Extract the (X, Y) coordinate from the center of the cell holding the provided text.  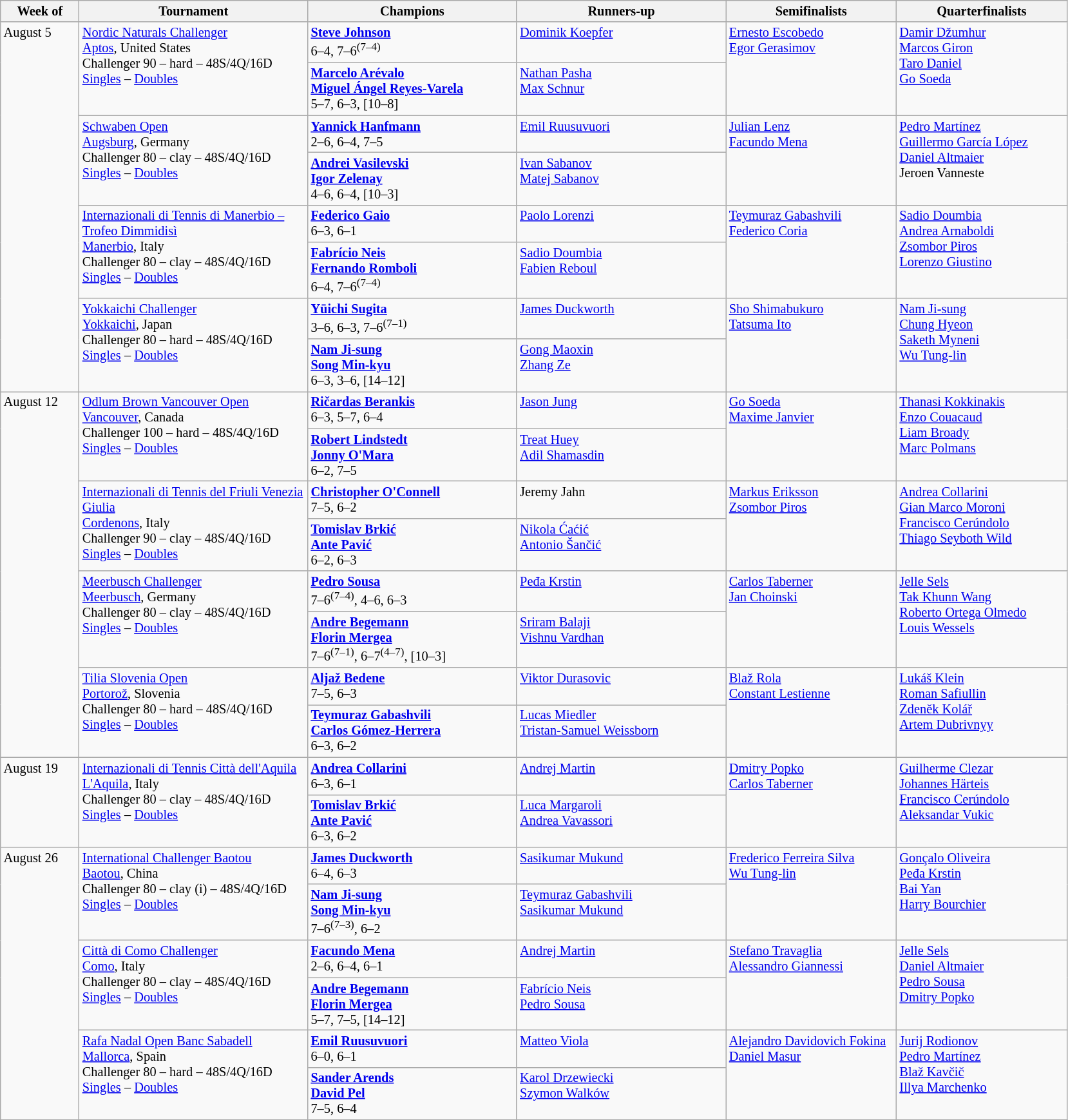
Yokkaichi ChallengerYokkaichi, Japan Challenger 80 – hard – 48S/4Q/16DSingles – Doubles (193, 345)
Aljaž Bedene7–5, 6–3 (412, 686)
Sadio Doumbia Fabien Reboul (621, 271)
Robert Lindstedt Jonny O'Mara6–2, 7–5 (412, 455)
Emil Ruusuvuori6–0, 6–1 (412, 1048)
Andre Begemann Florin Mergea7–6(7–1), 6–7(4–7), [10–3] (412, 639)
Blaž Rola Constant Lestienne (812, 713)
Julian Lenz Facundo Mena (812, 160)
Tournament (193, 11)
Semifinalists (812, 11)
International Challenger BaotouBaotou, China Challenger 80 – clay (i) – 48S/4Q/16DSingles – Doubles (193, 893)
Nathan Pasha Max Schnur (621, 89)
Treat Huey Adil Shamasdin (621, 455)
Tilia Slovenia OpenPortorož, Slovenia Challenger 80 – hard – 48S/4Q/16DSingles – Doubles (193, 713)
Yūichi Sugita3–6, 6–3, 7–6(7–1) (412, 318)
August 26 (40, 983)
Teymuraz Gabashvili Carlos Gómez-Herrera6–3, 6–2 (412, 731)
Steve Johnson6–4, 7–6(7–4) (412, 43)
Nam Ji-sung Song Min-kyu6–3, 3–6, [14–12] (412, 365)
Nam Ji-sung Chung Hyeon Saketh Myneni Wu Tung-lin (982, 345)
Nordic Naturals ChallengerAptos, United States Challenger 90 – hard – 48S/4Q/16DSingles – Doubles (193, 68)
Go Soeda Maxime Janvier (812, 436)
Internazionali di Tennis Città dell'AquilaL'Aquila, Italy Challenger 80 – clay – 48S/4Q/16DSingles – Doubles (193, 802)
Carlos Taberner Jan Choinski (812, 619)
Lucas Miedler Tristan-Samuel Weissborn (621, 731)
Pedro Sousa7–6(7–4), 4–6, 6–3 (412, 592)
Andrea Collarini6–3, 6–1 (412, 776)
Tomislav Brkić Ante Pavić6–3, 6–2 (412, 821)
Luca Margaroli Andrea Vavassori (621, 821)
Sho Shimabukuro Tatsuma Ito (812, 345)
Jelle Sels Daniel Altmaier Pedro Sousa Dmitry Popko (982, 985)
Facundo Mena2–6, 6–4, 6–1 (412, 959)
Champions (412, 11)
Lukáš Klein Roman Safiullin Zdeněk Kolář Artem Dubrivnyy (982, 713)
Runners-up (621, 11)
Christopher O'Connell7–5, 6–2 (412, 499)
Sriram Balaji Vishnu Vardhan (621, 639)
Fabrício Neis Fernando Romboli6–4, 7–6(7–4) (412, 271)
Emil Ruusuvuori (621, 134)
Pedro Martínez Guillermo García López Daniel Altmaier Jeroen Vanneste (982, 160)
Marcelo Arévalo Miguel Ángel Reyes-Varela5–7, 6–3, [10–8] (412, 89)
Internazionali di Tennis del Friuli Venezia GiuliaCordenons, Italy Challenger 90 – clay – 48S/4Q/16DSingles – Doubles (193, 526)
Teymuraz Gabashvili Sasikumar Mukund (621, 912)
Jason Jung (621, 410)
Nam Ji-sung Song Min-kyu7–6(7–3), 6–2 (412, 912)
Andrei Vasilevski Igor Zelenay4–6, 6–4, [10–3] (412, 179)
Ernesto Escobedo Egor Gerasimov (812, 68)
Nikola Ćaćić Antonio Šančić (621, 545)
Andre Begemann Florin Mergea5–7, 7–5, [14–12] (412, 1004)
August 12 (40, 574)
Sadio Doumbia Andrea Arnaboldi Zsombor Piros Lorenzo Giustino (982, 251)
Alejandro Davidovich Fokina Daniel Masur (812, 1075)
Federico Gaio6–3, 6–1 (412, 224)
Schwaben OpenAugsburg, Germany Challenger 80 – clay – 48S/4Q/16DSingles – Doubles (193, 160)
Ričardas Berankis6–3, 5–7, 6–4 (412, 410)
James Duckworth6–4, 6–3 (412, 865)
Quarterfinalists (982, 11)
August 5 (40, 206)
Città di Como ChallengerComo, Italy Challenger 80 – clay – 48S/4Q/16DSingles – Doubles (193, 985)
Jeremy Jahn (621, 499)
Rafa Nadal Open Banc SabadellMallorca, Spain Challenger 80 – hard – 48S/4Q/16DSingles – Doubles (193, 1075)
Andrea Collarini Gian Marco Moroni Francisco Cerúndolo Thiago Seyboth Wild (982, 526)
Fabrício Neis Pedro Sousa (621, 1004)
Peđa Krstin (621, 592)
Viktor Durasovic (621, 686)
Paolo Lorenzi (621, 224)
Matteo Viola (621, 1048)
Odlum Brown Vancouver OpenVancouver, Canada Challenger 100 – hard – 48S/4Q/16DSingles – Doubles (193, 436)
Dmitry Popko Carlos Taberner (812, 802)
Sander Arends David Pel7–5, 6–4 (412, 1094)
Dominik Koepfer (621, 43)
James Duckworth (621, 318)
Jelle Sels Tak Khunn Wang Roberto Ortega Olmedo Louis Wessels (982, 619)
Damir Džumhur Marcos Giron Taro Daniel Go Soeda (982, 68)
Teymuraz Gabashvili Federico Coria (812, 251)
August 19 (40, 802)
Sasikumar Mukund (621, 865)
Frederico Ferreira Silva Wu Tung-lin (812, 893)
Gong Maoxin Zhang Ze (621, 365)
Guilherme Clezar Johannes Härteis Francisco Cerúndolo Aleksandar Vukic (982, 802)
Stefano Travaglia Alessandro Giannessi (812, 985)
Gonçalo Oliveira Peđa Krstin Bai Yan Harry Bourchier (982, 893)
Karol Drzewiecki Szymon Walków (621, 1094)
Week of (40, 11)
Thanasi Kokkinakis Enzo Couacaud Liam Broady Marc Polmans (982, 436)
Markus Eriksson Zsombor Piros (812, 526)
Jurij Rodionov Pedro Martínez Blaž Kavčič Illya Marchenko (982, 1075)
Ivan Sabanov Matej Sabanov (621, 179)
Meerbusch ChallengerMeerbusch, Germany Challenger 80 – clay – 48S/4Q/16DSingles – Doubles (193, 619)
Tomislav Brkić Ante Pavić6–2, 6–3 (412, 545)
Yannick Hanfmann2–6, 6–4, 7–5 (412, 134)
Internazionali di Tennis di Manerbio – Trofeo DimmidisìManerbio, Italy Challenger 80 – clay – 48S/4Q/16DSingles – Doubles (193, 251)
